From the cell containing the given text, extract its center point as (x, y) coordinate. 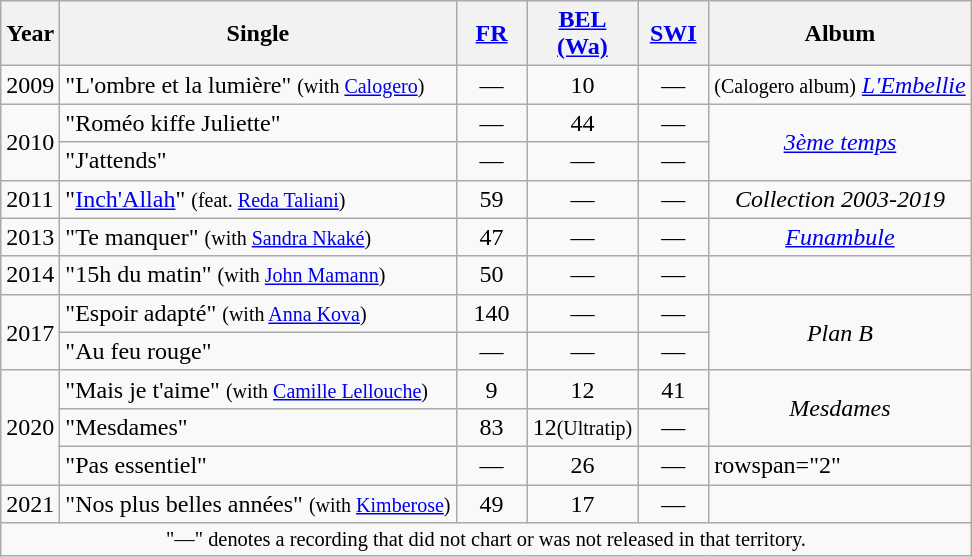
Funambule (840, 237)
"15h du matin" (with John Mamann) (258, 275)
"Pas essentiel" (258, 465)
59 (492, 199)
SWI (674, 34)
12 (582, 389)
BEL(Wa) (582, 34)
3ème temps (840, 142)
12(Ultratip) (582, 427)
2011 (30, 199)
9 (492, 389)
"L'ombre et la lumière" (with Calogero) (258, 85)
2021 (30, 503)
2014 (30, 275)
"—" denotes a recording that did not chart or was not released in that territory. (486, 540)
"Inch'Allah" (feat. Reda Taliani) (258, 199)
"Te manquer" (with Sandra Nkaké) (258, 237)
2020 (30, 427)
17 (582, 503)
FR (492, 34)
140 (492, 313)
2017 (30, 332)
"Mesdames" (258, 427)
"Mais je t'aime" (with Camille Lellouche) (258, 389)
"Roméo kiffe Juliette" (258, 123)
Album (840, 34)
26 (582, 465)
2010 (30, 142)
Collection 2003-2019 (840, 199)
2013 (30, 237)
rowspan="2" (840, 465)
"Au feu rouge" (258, 351)
Plan B (840, 332)
83 (492, 427)
47 (492, 237)
50 (492, 275)
"J'attends" (258, 161)
10 (582, 85)
41 (674, 389)
Year (30, 34)
"Nos plus belles années" (with Kimberose) (258, 503)
"Espoir adapté" (with Anna Kova) (258, 313)
49 (492, 503)
(Calogero album) L'Embellie (840, 85)
Single (258, 34)
Mesdames (840, 408)
44 (582, 123)
2009 (30, 85)
